Search for the cell housing the specified text and yield its [x, y] center coordinate. 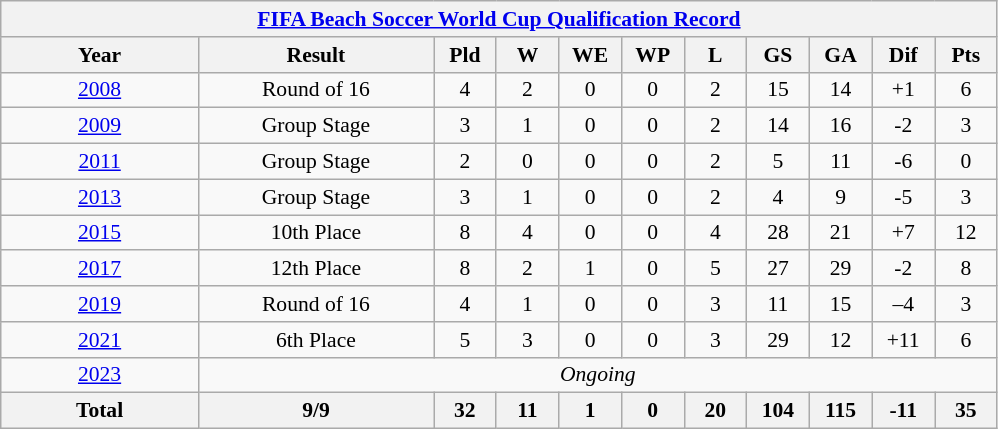
FIFA Beach Soccer World Cup Qualification Record [499, 19]
2015 [100, 233]
2009 [100, 126]
GA [840, 55]
-11 [904, 411]
21 [840, 233]
6th Place [316, 340]
9/9 [316, 411]
2023 [100, 375]
Total [100, 411]
2019 [100, 304]
2008 [100, 90]
WP [652, 55]
115 [840, 411]
+1 [904, 90]
Pts [966, 55]
+7 [904, 233]
-5 [904, 197]
27 [778, 269]
32 [466, 411]
-6 [904, 162]
10th Place [316, 233]
28 [778, 233]
2017 [100, 269]
Pld [466, 55]
GS [778, 55]
2021 [100, 340]
L [716, 55]
35 [966, 411]
Dif [904, 55]
Ongoing [598, 375]
20 [716, 411]
9 [840, 197]
104 [778, 411]
WE [590, 55]
–4 [904, 304]
Result [316, 55]
+11 [904, 340]
W [528, 55]
Year [100, 55]
16 [840, 126]
2011 [100, 162]
2013 [100, 197]
12th Place [316, 269]
